For the text-containing cell, return its midpoint in (x, y) coordinate format. 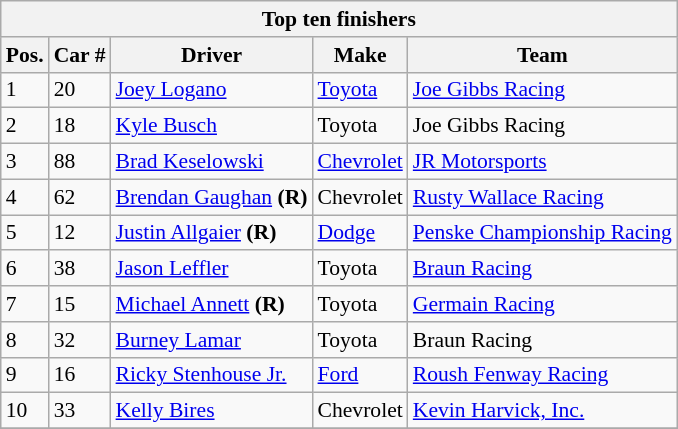
Top ten finishers (339, 19)
3 (25, 162)
Michael Annett (R) (212, 304)
12 (80, 233)
Kyle Busch (212, 126)
4 (25, 197)
1 (25, 90)
Brad Keselowski (212, 162)
18 (80, 126)
Rusty Wallace Racing (542, 197)
9 (25, 375)
Make (360, 55)
62 (80, 197)
16 (80, 375)
JR Motorsports (542, 162)
Jason Leffler (212, 269)
Joey Logano (212, 90)
38 (80, 269)
Pos. (25, 55)
33 (80, 411)
20 (80, 90)
Roush Fenway Racing (542, 375)
6 (25, 269)
Germain Racing (542, 304)
Kelly Bires (212, 411)
88 (80, 162)
2 (25, 126)
Brendan Gaughan (R) (212, 197)
15 (80, 304)
5 (25, 233)
32 (80, 340)
Burney Lamar (212, 340)
Penske Championship Racing (542, 233)
Justin Allgaier (R) (212, 233)
Driver (212, 55)
10 (25, 411)
8 (25, 340)
Dodge (360, 233)
7 (25, 304)
Car # (80, 55)
Team (542, 55)
Ricky Stenhouse Jr. (212, 375)
Kevin Harvick, Inc. (542, 411)
Ford (360, 375)
